Pinpoint the cell where the given text exists, returning its [x, y] midpoint coordinate. 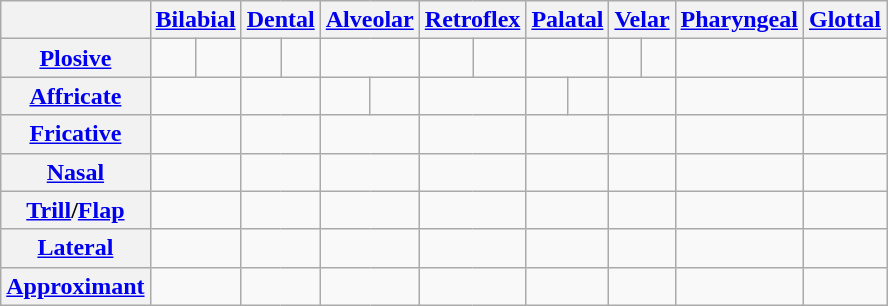
Glottal [844, 20]
Nasal [76, 172]
Pharyngeal [739, 20]
Lateral [76, 248]
Fricative [76, 134]
Velar [642, 20]
Palatal [568, 20]
Alveolar [370, 20]
Approximant [76, 286]
Retroflex [472, 20]
Bilabial [196, 20]
Affricate [76, 96]
Plosive [76, 58]
Dental [280, 20]
Trill/Flap [76, 210]
